Determine the (X, Y) coordinate at the center of the cell enclosing the given text.  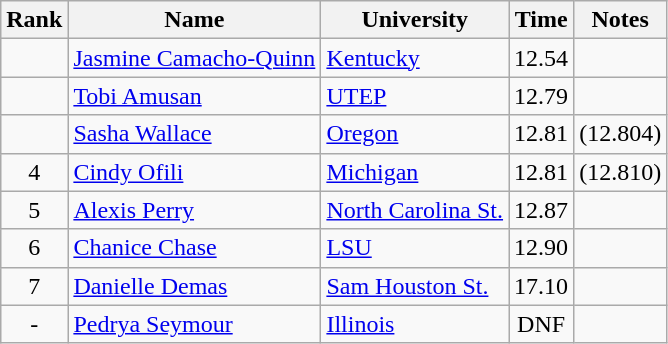
Pedrya Seymour (194, 324)
Name (194, 20)
Michigan (415, 172)
- (34, 324)
(12.804) (620, 134)
Rank (34, 20)
Jasmine Camacho-Quinn (194, 58)
6 (34, 248)
5 (34, 210)
Alexis Perry (194, 210)
Time (542, 20)
4 (34, 172)
17.10 (542, 286)
7 (34, 286)
12.87 (542, 210)
DNF (542, 324)
Danielle Demas (194, 286)
LSU (415, 248)
North Carolina St. (415, 210)
Chanice Chase (194, 248)
Illinois (415, 324)
Tobi Amusan (194, 96)
Kentucky (415, 58)
12.79 (542, 96)
Sam Houston St. (415, 286)
Oregon (415, 134)
Cindy Ofili (194, 172)
(12.810) (620, 172)
12.54 (542, 58)
Notes (620, 20)
University (415, 20)
12.90 (542, 248)
Sasha Wallace (194, 134)
UTEP (415, 96)
